For the text-containing cell, return its midpoint in [X, Y] coordinate format. 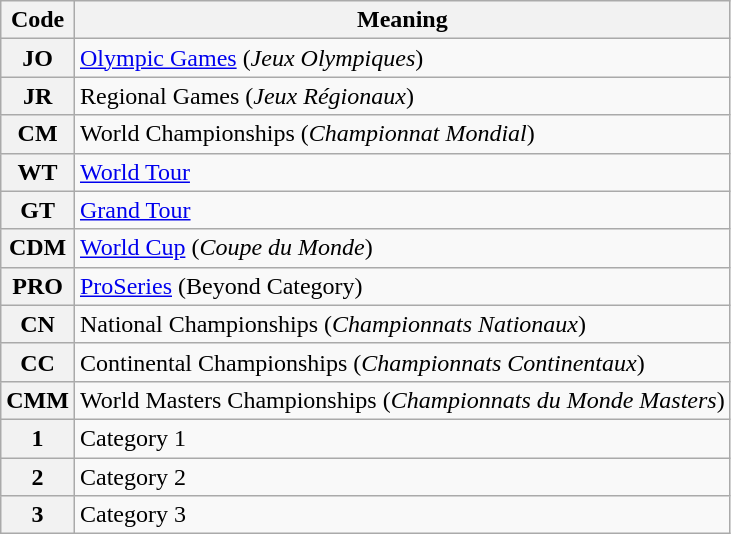
2 [38, 477]
1 [38, 438]
Meaning [402, 20]
CM [38, 134]
PRO [38, 286]
World Tour [402, 172]
Category 3 [402, 515]
WT [38, 172]
Regional Games (Jeux Régionaux) [402, 96]
CN [38, 324]
World Cup (Coupe du Monde) [402, 248]
World Masters Championships (Championnats du Monde Masters) [402, 400]
GT [38, 210]
3 [38, 515]
Category 2 [402, 477]
World Championships (Championnat Mondial) [402, 134]
Code [38, 20]
Continental Championships (Championnats Continentaux) [402, 362]
JR [38, 96]
CMM [38, 400]
Olympic Games (Jeux Olympiques) [402, 58]
JO [38, 58]
Grand Tour [402, 210]
CDM [38, 248]
Category 1 [402, 438]
ProSeries (Beyond Category) [402, 286]
CC [38, 362]
National Championships (Championnats Nationaux) [402, 324]
